Extract the [X, Y] coordinate from the center of the cell holding the provided text.  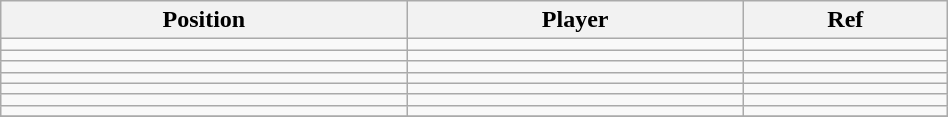
Ref [845, 20]
Position [204, 20]
Player [576, 20]
